Return the [x, y] coordinate for the center point of the cell that contains the specified text.  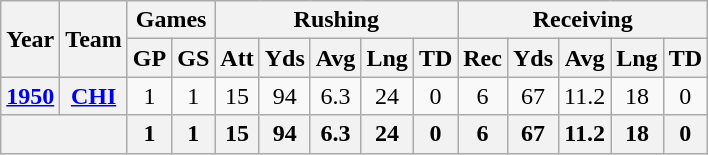
Att [237, 58]
Games [170, 20]
Year [30, 39]
GP [149, 58]
Receiving [583, 20]
Team [94, 39]
CHI [94, 96]
1950 [30, 96]
GS [194, 58]
Rushing [336, 20]
Rec [483, 58]
